Find where the given text appears and provide that cell's center as [X, Y] coordinate. 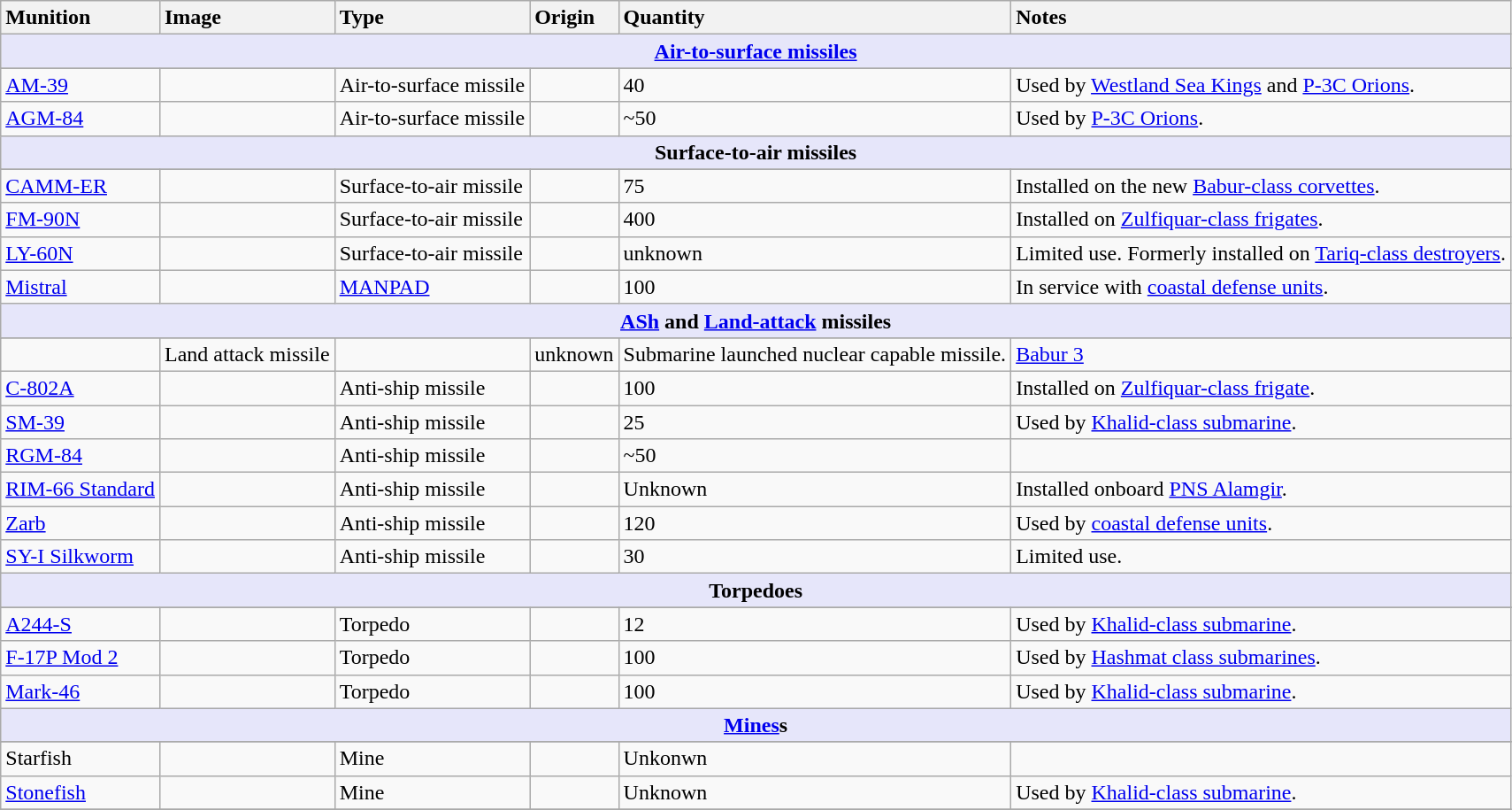
FM-90N [81, 220]
Submarine launched nuclear capable missile. [815, 354]
SY-I Silkworm [81, 557]
Installed onboard PNS Alamgir. [1262, 490]
SM-39 [81, 422]
Installed on Zulfiquar-class frigates. [1262, 220]
LY-60N [81, 253]
Used by Hashmat class submarines. [1262, 658]
RIM-66 Standard [81, 490]
CAMM-ER [81, 186]
ASh and Land-attack missiles [756, 320]
Quantity [815, 18]
30 [815, 557]
400 [815, 220]
In service with coastal defense units. [1262, 287]
Torpedoes [756, 590]
Land attack missile [247, 354]
Stonefish [81, 792]
Surface-to-air missiles [756, 152]
MANPAD [432, 287]
Air-to-surface missiles [756, 51]
120 [815, 523]
F-17P Mod 2 [81, 658]
12 [815, 624]
25 [815, 422]
Type [432, 18]
Installed on the new Babur-class corvettes. [1262, 186]
A244-S [81, 624]
Mistral [81, 287]
Unkonwn [815, 759]
C-802A [81, 388]
Used by coastal defense units. [1262, 523]
Mark-46 [81, 691]
Babur 3 [1262, 354]
Used by Westland Sea Kings and P-3C Orions. [1262, 85]
AGM-84 [81, 119]
Origin [574, 18]
RGM-84 [81, 456]
Munition [81, 18]
Limited use. Formerly installed on Tariq-class destroyers. [1262, 253]
75 [815, 186]
Miness [756, 725]
Limited use. [1262, 557]
Notes [1262, 18]
40 [815, 85]
Image [247, 18]
Zarb [81, 523]
Starfish [81, 759]
Used by P-3C Orions. [1262, 119]
Installed on Zulfiquar-class frigate. [1262, 388]
AM-39 [81, 85]
